Find where the given text appears and provide that cell's center as (x, y) coordinate. 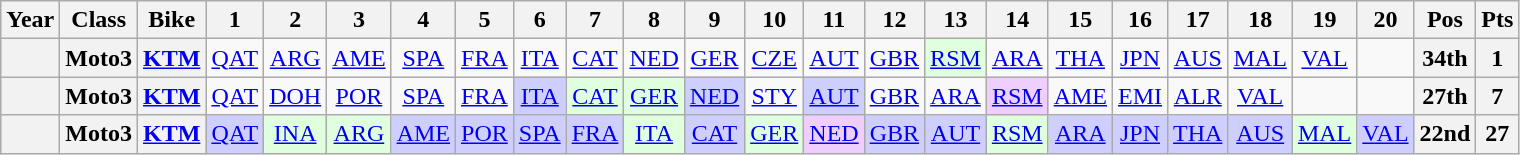
2 (296, 20)
STY (774, 96)
16 (1140, 20)
ALR (1198, 96)
Bike (172, 20)
13 (956, 20)
Year (30, 20)
EMI (1140, 96)
22nd (1445, 134)
6 (540, 20)
27th (1445, 96)
8 (654, 20)
17 (1198, 20)
15 (1080, 20)
Class (99, 20)
DOH (296, 96)
20 (1386, 20)
27 (1498, 134)
10 (774, 20)
INA (296, 134)
18 (1260, 20)
CZE (774, 58)
Pos (1445, 20)
34th (1445, 58)
3 (359, 20)
9 (714, 20)
14 (1017, 20)
12 (894, 20)
5 (485, 20)
19 (1324, 20)
Pts (1498, 20)
4 (423, 20)
11 (834, 20)
